Scan for the cell matching the given text and deliver its [x, y] coordinate at center. 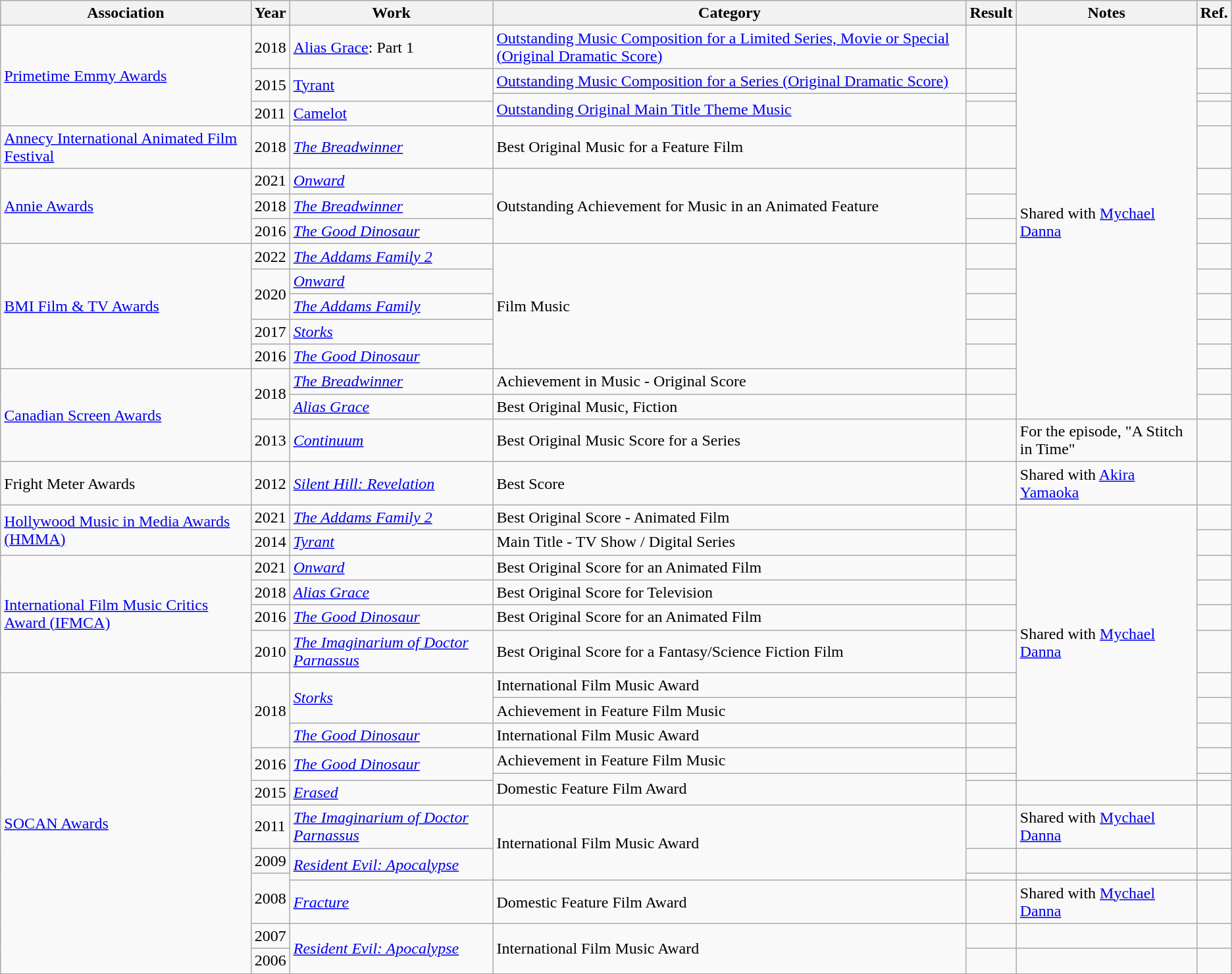
Association [126, 13]
Best Original Music, Fiction [729, 407]
2006 [270, 961]
Camelot [391, 113]
Fracture [391, 902]
2012 [270, 483]
Result [991, 13]
Shared with Akira Yamaoka [1106, 483]
Annecy International Animated Film Festival [126, 147]
The Addams Family [391, 306]
Outstanding Achievement for Music in an Animated Feature [729, 206]
Category [729, 13]
Outstanding Music Composition for a Limited Series, Movie or Special (Original Dramatic Score) [729, 47]
2010 [270, 652]
Best Score [729, 483]
Best Original Music for a Feature Film [729, 147]
Film Music [729, 306]
Best Original Music Score for a Series [729, 441]
2009 [270, 861]
SOCAN Awards [126, 823]
BMI Film & TV Awards [126, 306]
Best Original Score for a Fantasy/Science Fiction Film [729, 652]
Year [270, 13]
Work [391, 13]
2020 [270, 294]
Continuum [391, 441]
Alias Grace: Part 1 [391, 47]
Best Original Score for Television [729, 592]
2017 [270, 331]
2008 [270, 898]
Annie Awards [126, 206]
Best Original Score - Animated Film [729, 517]
2013 [270, 441]
Outstanding Original Main Title Theme Music [729, 109]
Primetime Emmy Awards [126, 76]
Main Title - TV Show / Digital Series [729, 542]
2007 [270, 936]
Ref. [1214, 13]
Notes [1106, 13]
Achievement in Music - Original Score [729, 382]
Erased [391, 793]
Canadian Screen Awards [126, 416]
International Film Music Critics Award (IFMCA) [126, 613]
Silent Hill: Revelation [391, 483]
2014 [270, 542]
Hollywood Music in Media Awards (HMMA) [126, 530]
Outstanding Music Composition for a Series (Original Dramatic Score) [729, 81]
Fright Meter Awards [126, 483]
For the episode, "A Stitch in Time" [1106, 441]
2022 [270, 256]
